Provide the (X, Y) coordinate of the cell's center where the given text is located.  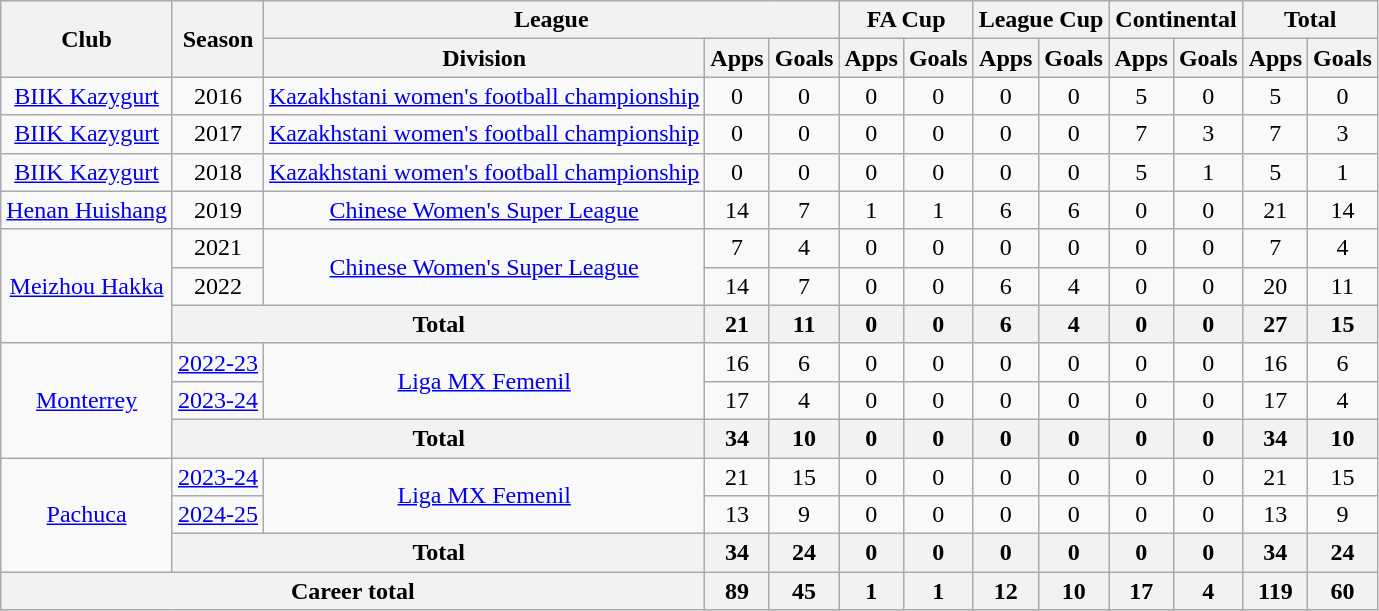
27 (1275, 324)
2021 (218, 248)
League Cup (1041, 20)
Career total (353, 591)
Meizhou Hakka (87, 286)
2024-25 (218, 515)
League (552, 20)
2022-23 (218, 362)
2017 (218, 134)
89 (737, 591)
Season (218, 39)
Division (484, 58)
12 (1006, 591)
Club (87, 39)
119 (1275, 591)
Henan Huishang (87, 210)
45 (804, 591)
2016 (218, 96)
60 (1343, 591)
2019 (218, 210)
2022 (218, 286)
Pachuca (87, 515)
Monterrey (87, 400)
FA Cup (906, 20)
2018 (218, 172)
20 (1275, 286)
Continental (1176, 20)
